Capture the cell that displays the provided text and extract its (x, y) central coordinate. 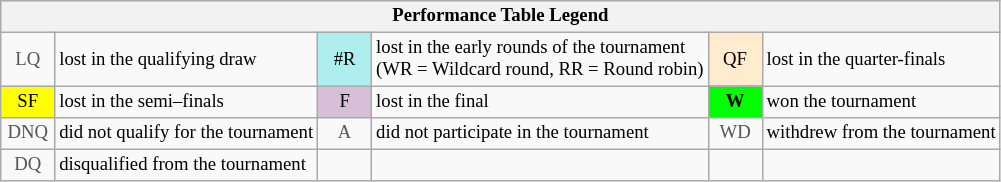
lost in the early rounds of the tournament(WR = Wildcard round, RR = Round robin) (540, 60)
lost in the quarter-finals (881, 60)
won the tournament (881, 102)
did not qualify for the tournament (186, 134)
W (735, 102)
DQ (28, 166)
LQ (28, 60)
F (345, 102)
DNQ (28, 134)
A (345, 134)
lost in the final (540, 102)
SF (28, 102)
QF (735, 60)
lost in the semi–finals (186, 102)
lost in the qualifying draw (186, 60)
did not participate in the tournament (540, 134)
disqualified from the tournament (186, 166)
#R (345, 60)
WD (735, 134)
withdrew from the tournament (881, 134)
Performance Table Legend (500, 16)
